Locate the cell with the specified text and output its (x, y) center coordinate. 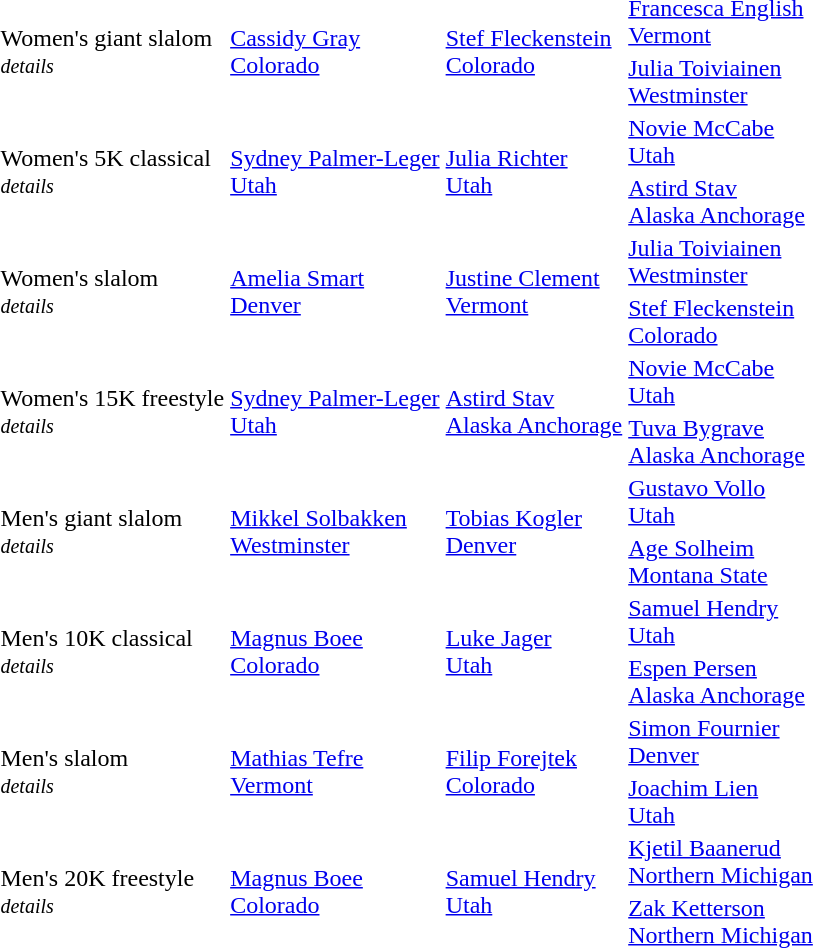
Amelia Smart Denver (335, 292)
Julia Richter Utah (534, 172)
Mikkel Solbakken Westminster (335, 532)
Astird Stav Alaska Anchorage (534, 412)
Magnus Boee Colorado (335, 652)
Luke Jager Utah (534, 652)
Justine Clement Vermont (534, 292)
Mathias Tefre Vermont (335, 772)
Filip Forejtek Colorado (534, 772)
Tobias Kogler Denver (534, 532)
